Find where the given text appears and provide that cell's center as (x, y) coordinate. 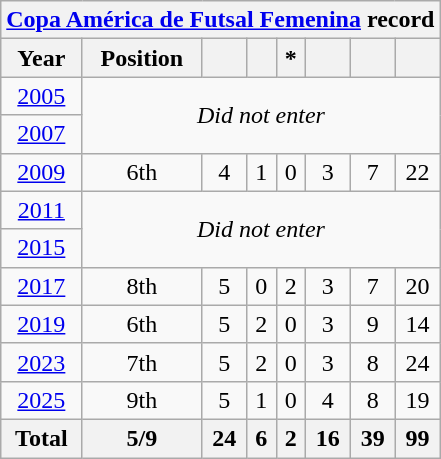
6 (262, 438)
2019 (42, 324)
2009 (42, 172)
7th (142, 362)
8th (142, 286)
9 (372, 324)
39 (372, 438)
19 (418, 400)
99 (418, 438)
2025 (42, 400)
Copa América de Futsal Femenina record (220, 20)
5/9 (142, 438)
Total (42, 438)
20 (418, 286)
2023 (42, 362)
16 (328, 438)
9th (142, 400)
2005 (42, 96)
22 (418, 172)
2015 (42, 248)
14 (418, 324)
2011 (42, 210)
* (290, 58)
2007 (42, 134)
Position (142, 58)
Year (42, 58)
2017 (42, 286)
